Search for the cell housing the specified text and yield its [X, Y] center coordinate. 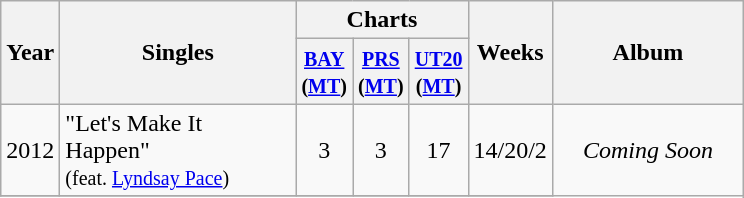
UT20(MT) [438, 72]
17 [438, 150]
Charts [382, 20]
Year [30, 52]
2012 [30, 150]
Coming Soon [648, 150]
14/20/2 [510, 150]
PRS(MT) [382, 72]
Singles [178, 52]
Weeks [510, 52]
"Let's Make It Happen" (feat. Lyndsay Pace) [178, 150]
Album [648, 52]
BAY(MT) [324, 72]
